Output the (X, Y) coordinate of the center of the cell containing the given text.  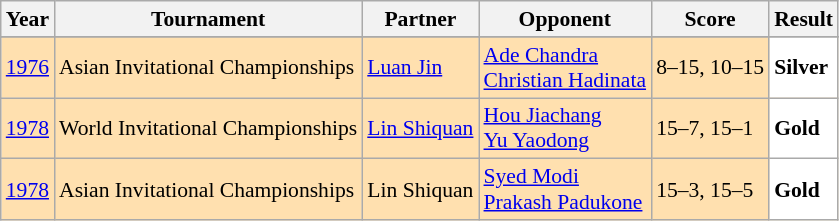
8–15, 10–15 (710, 68)
15–3, 15–5 (710, 190)
Opponent (564, 19)
Syed Modi Prakash Padukone (564, 190)
Silver (804, 68)
Partner (420, 19)
Hou Jiachang Yu Yaodong (564, 128)
Ade Chandra Christian Hadinata (564, 68)
Result (804, 19)
Score (710, 19)
1976 (28, 68)
Tournament (208, 19)
World Invitational Championships (208, 128)
15–7, 15–1 (710, 128)
Luan Jin (420, 68)
Year (28, 19)
